Output the [X, Y] coordinate of the center of the cell containing the given text.  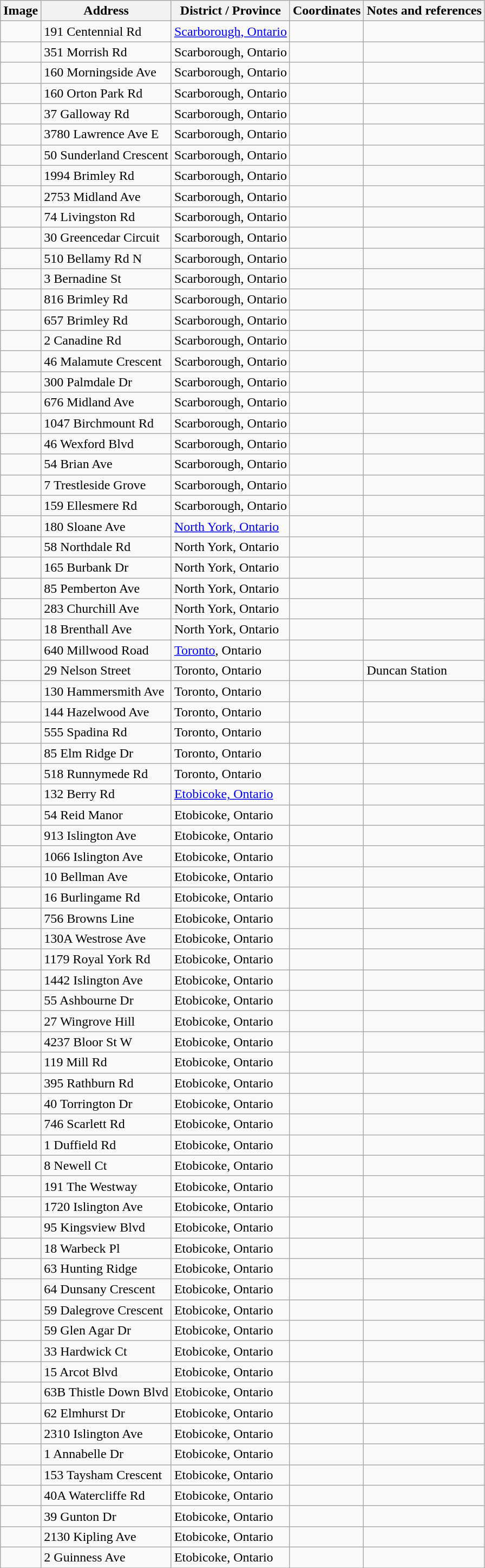
180 Sloane Ave [106, 526]
3780 Lawrence Ave E [106, 134]
132 Berry Rd [106, 794]
165 Burbank Dr [106, 567]
191 Centennial Rd [106, 31]
55 Ashbourne Dr [106, 1001]
64 Dunsany Crescent [106, 1290]
18 Brenthall Ave [106, 630]
Duncan Station [424, 671]
130 Hammersmith Ave [106, 691]
30 Greencedar Circuit [106, 237]
1442 Islington Ave [106, 980]
1 Annabelle Dr [106, 1454]
640 Millwood Road [106, 650]
746 Scarlett Rd [106, 1124]
29 Nelson Street [106, 671]
54 Brian Ave [106, 464]
191 The Westway [106, 1186]
85 Pemberton Ave [106, 588]
40A Watercliffe Rd [106, 1495]
144 Hazelwood Ave [106, 712]
59 Glen Agar Dr [106, 1331]
7 Trestleside Grove [106, 485]
676 Midland Ave [106, 403]
Notes and references [424, 11]
2310 Islington Ave [106, 1434]
1994 Brimley Rd [106, 176]
913 Islington Ave [106, 835]
119 Mill Rd [106, 1062]
283 Churchill Ave [106, 609]
39 Gunton Dr [106, 1516]
657 Brimley Rd [106, 320]
63 Hunting Ridge [106, 1269]
1179 Royal York Rd [106, 960]
16 Burlingame Rd [106, 897]
Image [21, 11]
3 Bernadine St [106, 279]
160 Morningside Ave [106, 73]
756 Browns Line [106, 918]
1 Duffield Rd [106, 1145]
15 Arcot Blvd [106, 1372]
Address [106, 11]
816 Brimley Rd [106, 300]
District / Province [231, 11]
40 Torrington Dr [106, 1104]
153 Taysham Crescent [106, 1475]
46 Malamute Crescent [106, 361]
2 Canadine Rd [106, 341]
395 Rathburn Rd [106, 1083]
300 Palmdale Dr [106, 382]
46 Wexford Blvd [106, 444]
510 Bellamy Rd N [106, 258]
63B Thistle Down Blvd [106, 1392]
33 Hardwick Ct [106, 1351]
2753 Midland Ave [106, 196]
50 Sunderland Crescent [106, 155]
130A Westrose Ave [106, 939]
18 Warbeck Pl [106, 1248]
1720 Islington Ave [106, 1207]
4237 Bloor St W [106, 1042]
1066 Islington Ave [106, 856]
Coordinates [326, 11]
74 Livingston Rd [106, 217]
8 Newell Ct [106, 1165]
1047 Birchmount Rd [106, 423]
37 Galloway Rd [106, 114]
351 Morrish Rd [106, 52]
518 Runnymede Rd [106, 774]
159 Ellesmere Rd [106, 506]
85 Elm Ridge Dr [106, 753]
10 Bellman Ave [106, 877]
62 Elmhurst Dr [106, 1413]
95 Kingsview Blvd [106, 1227]
58 Northdale Rd [106, 547]
54 Reid Manor [106, 815]
2130 Kipling Ave [106, 1537]
2 Guinness Ave [106, 1557]
555 Spadina Rd [106, 733]
59 Dalegrove Crescent [106, 1310]
27 Wingrove Hill [106, 1021]
160 Orton Park Rd [106, 93]
